Determine the [x, y] coordinate at the center of the cell enclosing the given text.  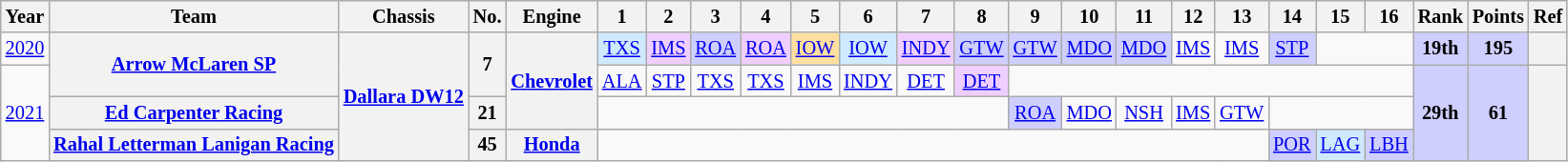
Chevrolet [552, 80]
ALA [622, 81]
2020 [25, 49]
19th [1441, 49]
Chassis [404, 16]
Year [25, 16]
10 [1090, 16]
Arrow McLaren SP [194, 65]
NSH [1143, 112]
4 [765, 16]
Engine [552, 16]
1 [622, 16]
195 [1498, 49]
Dallara DW12 [404, 97]
15 [1341, 16]
Points [1498, 16]
LBH [1389, 145]
6 [868, 16]
16 [1389, 16]
Rank [1441, 16]
Ref [1548, 16]
12 [1193, 16]
2021 [25, 112]
Rahal Letterman Lanigan Racing [194, 145]
Team [194, 16]
5 [815, 16]
29th [1441, 112]
8 [981, 16]
POR [1292, 145]
61 [1498, 112]
9 [1035, 16]
3 [716, 16]
Honda [552, 145]
No. [488, 16]
13 [1242, 16]
2 [668, 16]
45 [488, 145]
11 [1143, 16]
Ed Carpenter Racing [194, 112]
21 [488, 112]
14 [1292, 16]
LAG [1341, 145]
